Find where the given text appears and provide that cell's center as (x, y) coordinate. 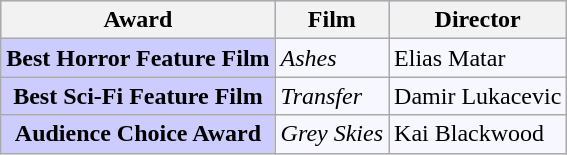
Director (478, 20)
Damir Lukacevic (478, 96)
Grey Skies (332, 134)
Audience Choice Award (138, 134)
Award (138, 20)
Best Sci-Fi Feature Film (138, 96)
Transfer (332, 96)
Elias Matar (478, 58)
Best Horror Feature Film (138, 58)
Ashes (332, 58)
Film (332, 20)
Kai Blackwood (478, 134)
